Extract the [x, y] coordinate from the center of the cell holding the provided text.  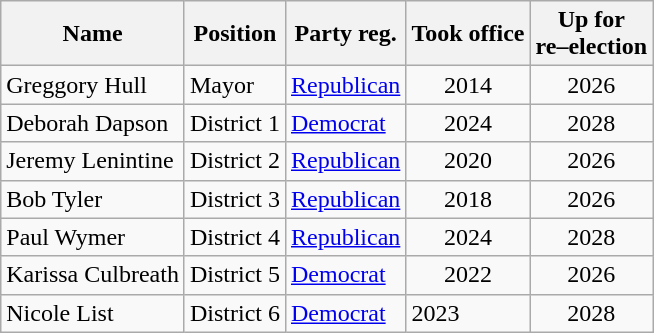
Up forre–election [592, 34]
District 1 [234, 123]
Position [234, 34]
Deborah Dapson [93, 123]
Party reg. [345, 34]
Jeremy Lenintine [93, 161]
2014 [468, 85]
Took office [468, 34]
2022 [468, 275]
District 6 [234, 313]
Mayor [234, 85]
2018 [468, 199]
2023 [468, 313]
Name [93, 34]
Greggory Hull [93, 85]
District 4 [234, 237]
District 3 [234, 199]
Karissa Culbreath [93, 275]
Nicole List [93, 313]
2020 [468, 161]
District 2 [234, 161]
Bob Tyler [93, 199]
District 5 [234, 275]
Paul Wymer [93, 237]
